Extract the [X, Y] coordinate from the center of the cell holding the provided text.  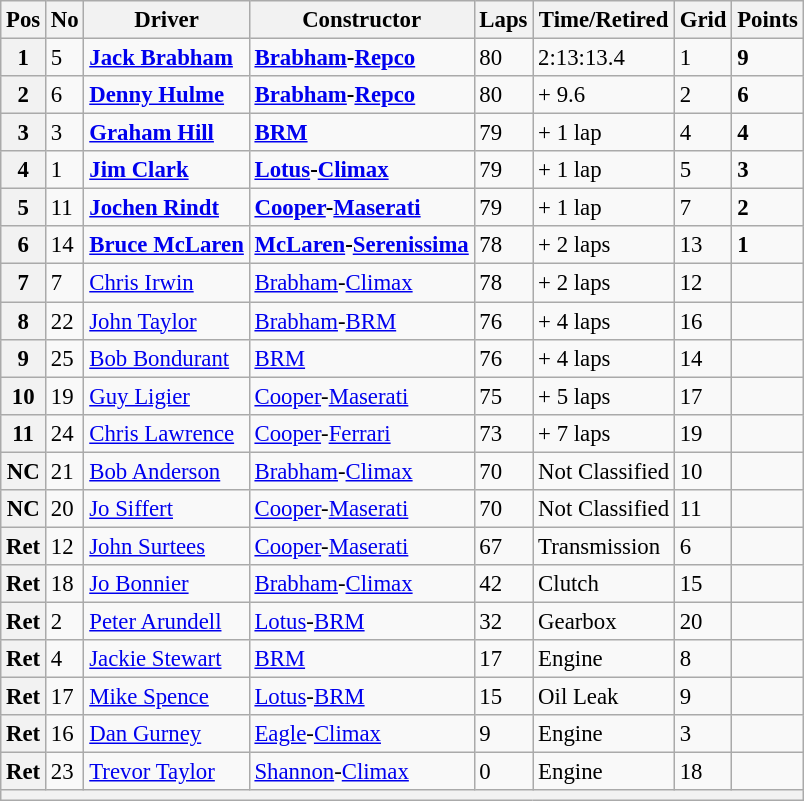
Shannon-Climax [362, 772]
Eagle-Climax [362, 734]
0 [504, 772]
2:13:13.4 [604, 58]
+ 5 laps [604, 396]
Transmission [604, 546]
Mike Spence [166, 697]
21 [65, 471]
Graham Hill [166, 133]
Jack Brabham [166, 58]
Trevor Taylor [166, 772]
+ 7 laps [604, 433]
Clutch [604, 584]
Bob Anderson [166, 471]
Gearbox [604, 621]
42 [504, 584]
Time/Retired [604, 20]
Jim Clark [166, 170]
Points [768, 20]
Chris Irwin [166, 283]
Bob Bondurant [166, 358]
Cooper-Ferrari [362, 433]
Denny Hulme [166, 95]
McLaren-Serenissima [362, 245]
Pos [24, 20]
Jochen Rindt [166, 208]
23 [65, 772]
John Surtees [166, 546]
24 [65, 433]
22 [65, 321]
Brabham-BRM [362, 321]
John Taylor [166, 321]
13 [702, 245]
Jackie Stewart [166, 659]
No [65, 20]
Peter Arundell [166, 621]
73 [504, 433]
Guy Ligier [166, 396]
Jo Bonnier [166, 584]
25 [65, 358]
32 [504, 621]
Dan Gurney [166, 734]
Lotus-Climax [362, 170]
67 [504, 546]
Chris Lawrence [166, 433]
Jo Siffert [166, 509]
Constructor [362, 20]
Laps [504, 20]
Bruce McLaren [166, 245]
+ 9.6 [604, 95]
Driver [166, 20]
Oil Leak [604, 697]
Grid [702, 20]
75 [504, 396]
